Locate the cell with the specified text and output its [x, y] center coordinate. 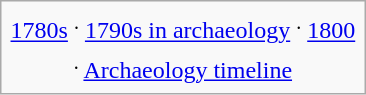
1780s . 1790s in archaeology . 1800 [183, 27]
. Archaeology timeline [183, 67]
